For the text-containing cell, return its midpoint in [x, y] coordinate format. 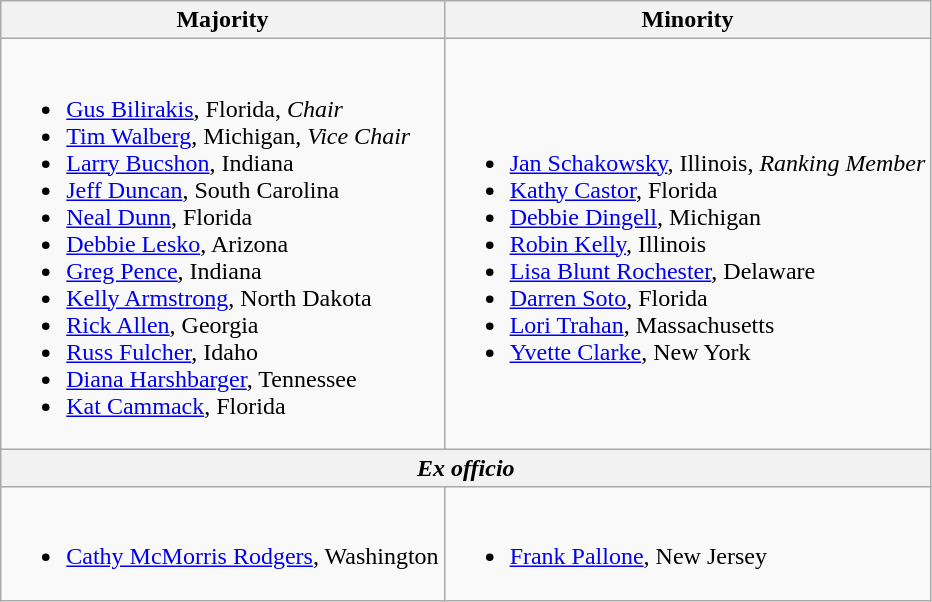
Ex officio [466, 468]
Cathy McMorris Rodgers, Washington [222, 544]
Frank Pallone, New Jersey [688, 544]
Minority [688, 20]
Majority [222, 20]
